Output the (X, Y) coordinate of the center of the cell containing the given text.  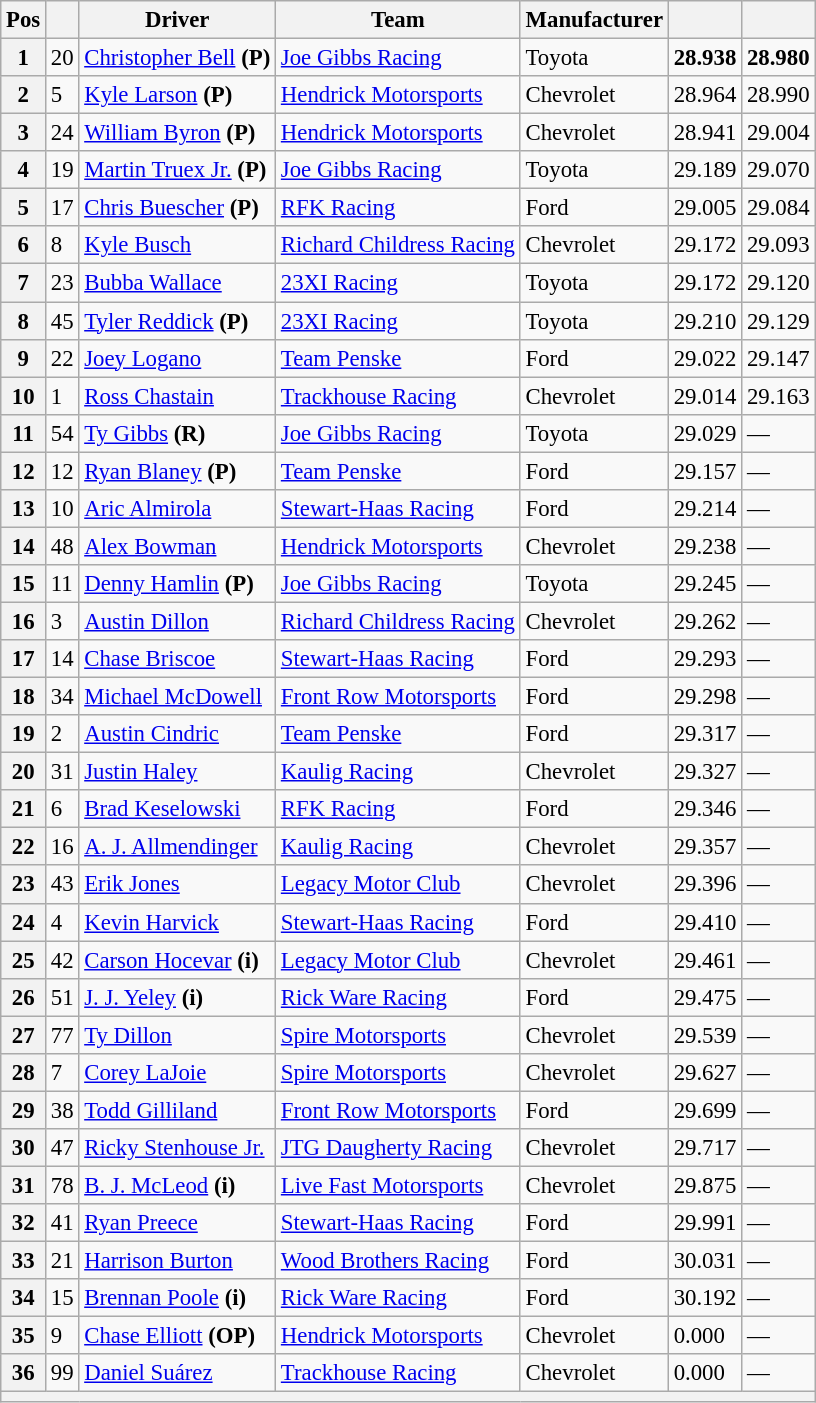
29.262 (704, 621)
25 (24, 960)
29.327 (704, 772)
29.410 (704, 922)
32 (24, 1223)
Daniel Suárez (178, 1373)
Todd Gilliland (178, 1110)
29.317 (704, 734)
Ty Gibbs (R) (178, 433)
42 (62, 960)
29.022 (704, 358)
Brennan Poole (i) (178, 1298)
29.163 (778, 396)
30.031 (704, 1261)
Ricky Stenhouse Jr. (178, 1148)
Martin Truex Jr. (P) (178, 170)
35 (24, 1336)
29.717 (704, 1148)
Ryan Blaney (P) (178, 471)
Austin Cindric (178, 734)
43 (62, 885)
29.238 (704, 546)
Kevin Harvick (178, 922)
William Byron (P) (178, 133)
Chase Elliott (OP) (178, 1336)
Erik Jones (178, 885)
Manufacturer (594, 20)
29.070 (778, 170)
29.214 (704, 509)
Tyler Reddick (P) (178, 321)
JTG Daugherty Racing (398, 1148)
51 (62, 997)
Corey LaJoie (178, 1073)
29.245 (704, 584)
41 (62, 1223)
Joey Logano (178, 358)
29.539 (704, 1035)
28.980 (778, 58)
Kyle Busch (178, 245)
Live Fast Motorsports (398, 1185)
29.461 (704, 960)
29.029 (704, 433)
38 (62, 1110)
13 (24, 509)
B. J. McLeod (i) (178, 1185)
78 (62, 1185)
29.346 (704, 809)
Ty Dillon (178, 1035)
28.990 (778, 95)
29.093 (778, 245)
33 (24, 1261)
Ross Chastain (178, 396)
29.120 (778, 283)
Harrison Burton (178, 1261)
29.699 (704, 1110)
30 (24, 1148)
29.084 (778, 208)
Aric Almirola (178, 509)
29.004 (778, 133)
36 (24, 1373)
29.357 (704, 847)
Michael McDowell (178, 697)
30.192 (704, 1298)
Chase Briscoe (178, 659)
Justin Haley (178, 772)
Carson Hocevar (i) (178, 960)
28.938 (704, 58)
29.627 (704, 1073)
48 (62, 546)
Brad Keselowski (178, 809)
29 (24, 1110)
29.189 (704, 170)
99 (62, 1373)
Kyle Larson (P) (178, 95)
Austin Dillon (178, 621)
A. J. Allmendinger (178, 847)
29.014 (704, 396)
Wood Brothers Racing (398, 1261)
29.210 (704, 321)
Chris Buescher (P) (178, 208)
Pos (24, 20)
29.396 (704, 885)
Team (398, 20)
29.475 (704, 997)
29.005 (704, 208)
Alex Bowman (178, 546)
77 (62, 1035)
28.964 (704, 95)
29.129 (778, 321)
Bubba Wallace (178, 283)
45 (62, 321)
Denny Hamlin (P) (178, 584)
Ryan Preece (178, 1223)
29.147 (778, 358)
Driver (178, 20)
Christopher Bell (P) (178, 58)
18 (24, 697)
29.875 (704, 1185)
29.293 (704, 659)
27 (24, 1035)
47 (62, 1148)
28 (24, 1073)
54 (62, 433)
29.298 (704, 697)
26 (24, 997)
J. J. Yeley (i) (178, 997)
29.991 (704, 1223)
29.157 (704, 471)
28.941 (704, 133)
